Output the (x, y) coordinate of the center of the cell containing the given text.  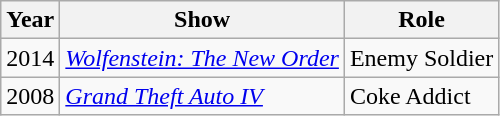
2014 (30, 58)
2008 (30, 96)
Role (421, 20)
Grand Theft Auto IV (202, 96)
Enemy Soldier (421, 58)
Year (30, 20)
Show (202, 20)
Coke Addict (421, 96)
Wolfenstein: The New Order (202, 58)
